Detect which cell encompasses the target text, then output its [x, y] center coordinate. 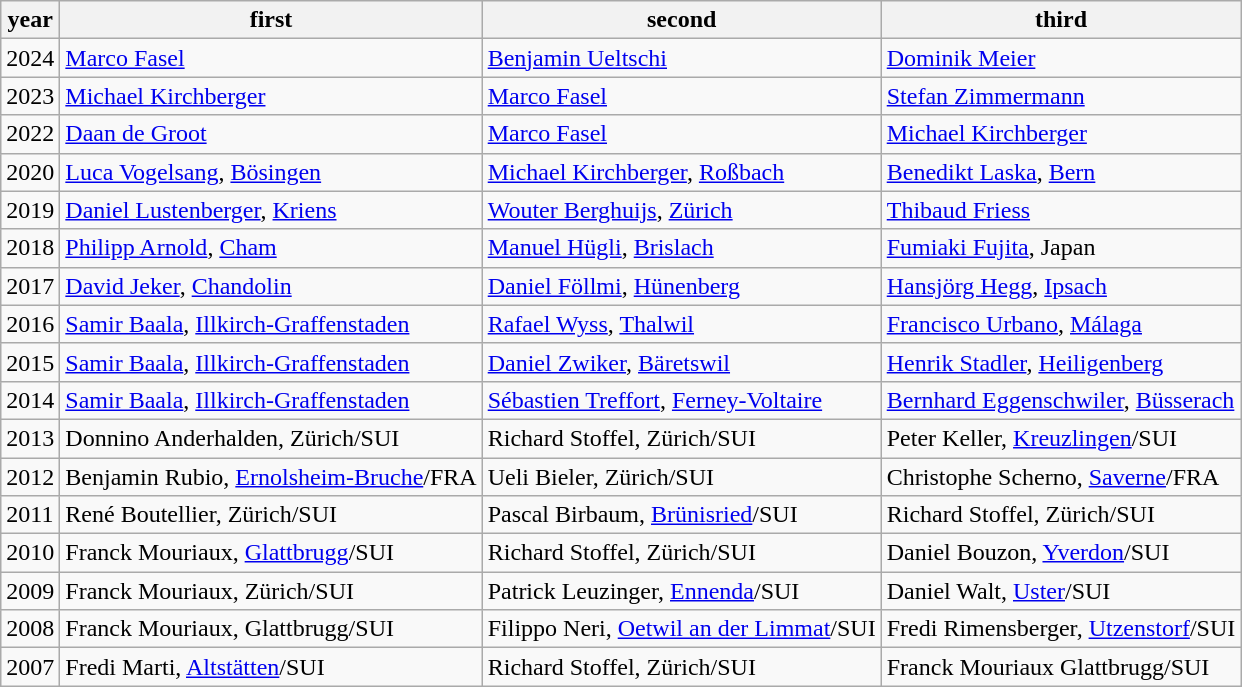
2015 [30, 362]
Fumiaki Fujita, Japan [1061, 248]
Pascal Birbaum, Brünisried/SUI [682, 515]
Franck Mouriaux, Zürich/SUI [271, 591]
Franck Mouriaux Glattbrugg/SUI [1061, 667]
Ueli Bieler, Zürich/SUI [682, 477]
2023 [30, 96]
Fredi Rimensberger, Utzenstorf/SUI [1061, 629]
2010 [30, 553]
first [271, 20]
Rafael Wyss, Thalwil [682, 324]
Patrick Leuzinger, Ennenda/SUI [682, 591]
2014 [30, 400]
third [1061, 20]
Donnino Anderhalden, Zürich/SUI [271, 438]
2020 [30, 172]
Benedikt Laska, Bern [1061, 172]
Filippo Neri, Oetwil an der Limmat/SUI [682, 629]
Hansjörg Hegg, Ipsach [1061, 286]
Fredi Marti, Altstätten/SUI [271, 667]
Sébastien Treffort, Ferney-Voltaire [682, 400]
2011 [30, 515]
year [30, 20]
René Boutellier, Zürich/SUI [271, 515]
Thibaud Friess [1061, 210]
Daniel Walt, Uster/SUI [1061, 591]
2012 [30, 477]
Bernhard Eggenschwiler, Büsserach [1061, 400]
Daniel Bouzon, Yverdon/SUI [1061, 553]
2017 [30, 286]
2008 [30, 629]
2024 [30, 58]
Benjamin Rubio, Ernolsheim-Bruche/FRA [271, 477]
Christophe Scherno, Saverne/FRA [1061, 477]
Philipp Arnold, Cham [271, 248]
2019 [30, 210]
Henrik Stadler, Heiligenberg [1061, 362]
Francisco Urbano, Málaga [1061, 324]
2022 [30, 134]
2013 [30, 438]
Daniel Zwiker, Bäretswil [682, 362]
Peter Keller, Kreuzlingen/SUI [1061, 438]
Daniel Lustenberger, Kriens [271, 210]
2018 [30, 248]
Dominik Meier [1061, 58]
Wouter Berghuijs, Zürich [682, 210]
Luca Vogelsang, Bösingen [271, 172]
Manuel Hügli, Brislach [682, 248]
Michael Kirchberger, Roßbach [682, 172]
Benjamin Ueltschi [682, 58]
second [682, 20]
Daan de Groot [271, 134]
Daniel Föllmi, Hünenberg [682, 286]
Stefan Zimmermann [1061, 96]
2007 [30, 667]
2009 [30, 591]
2016 [30, 324]
David Jeker, Chandolin [271, 286]
